Identify which cell holds the provided text, then report its (X, Y) central coordinate. 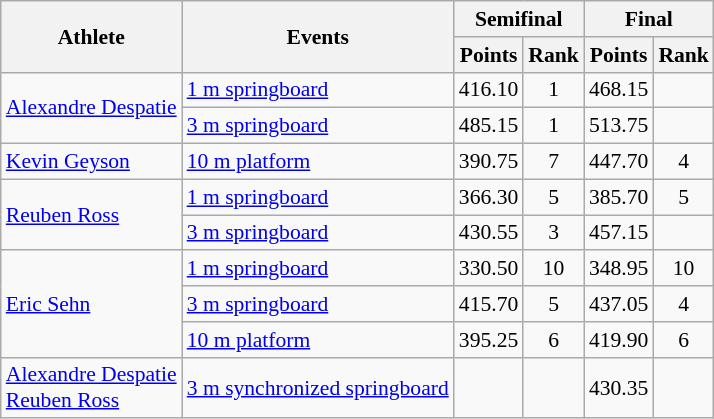
3 m synchronized springboard (318, 388)
Final (649, 19)
Eric Sehn (92, 304)
437.05 (618, 304)
3 (554, 233)
330.50 (488, 269)
468.15 (618, 90)
415.70 (488, 304)
447.70 (618, 162)
390.75 (488, 162)
416.10 (488, 90)
Alexandre Despatie (92, 108)
Alexandre Despatie Reuben Ross (92, 388)
Semifinal (519, 19)
366.30 (488, 197)
Reuben Ross (92, 214)
430.55 (488, 233)
485.15 (488, 126)
395.25 (488, 340)
Athlete (92, 36)
430.35 (618, 388)
419.90 (618, 340)
385.70 (618, 197)
457.15 (618, 233)
513.75 (618, 126)
Events (318, 36)
Kevin Geyson (92, 162)
348.95 (618, 269)
7 (554, 162)
